Find where the given text appears and provide that cell's center as [X, Y] coordinate. 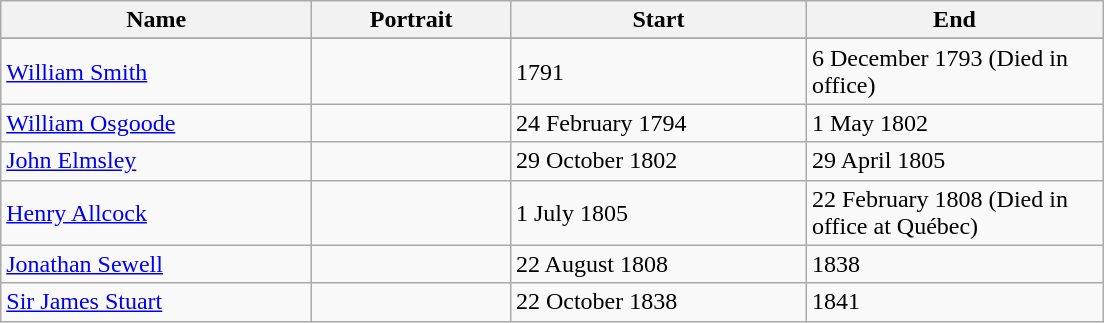
22 October 1838 [658, 302]
Jonathan Sewell [156, 264]
Sir James Stuart [156, 302]
John Elmsley [156, 161]
1841 [954, 302]
Portrait [412, 20]
1838 [954, 264]
End [954, 20]
1 May 1802 [954, 123]
24 February 1794 [658, 123]
Henry Allcock [156, 212]
Start [658, 20]
29 April 1805 [954, 161]
1 July 1805 [658, 212]
6 December 1793 (Died in office) [954, 72]
Name [156, 20]
29 October 1802 [658, 161]
William Osgoode [156, 123]
1791 [658, 72]
William Smith [156, 72]
22 February 1808 (Died in office at Québec) [954, 212]
22 August 1808 [658, 264]
